For the text-containing cell, return its midpoint in (x, y) coordinate format. 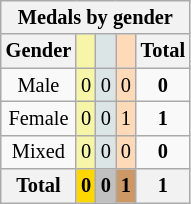
Female (38, 118)
Gender (38, 51)
Mixed (38, 152)
Male (38, 85)
Medals by gender (96, 17)
